Search for the cell housing the specified text and yield its (x, y) center coordinate. 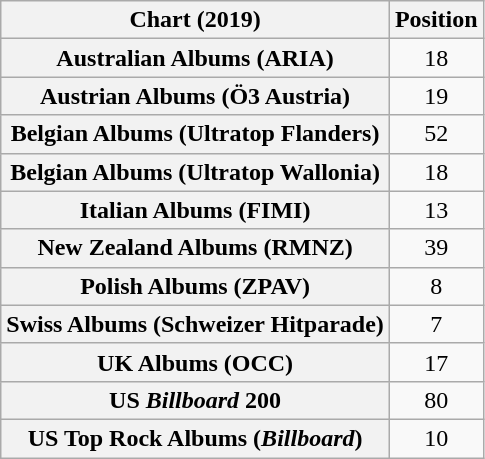
13 (436, 210)
80 (436, 400)
8 (436, 286)
UK Albums (OCC) (196, 362)
Position (436, 20)
52 (436, 134)
Austrian Albums (Ö3 Austria) (196, 96)
Australian Albums (ARIA) (196, 58)
New Zealand Albums (RMNZ) (196, 248)
10 (436, 438)
Chart (2019) (196, 20)
Belgian Albums (Ultratop Wallonia) (196, 172)
19 (436, 96)
39 (436, 248)
Swiss Albums (Schweizer Hitparade) (196, 324)
US Top Rock Albums (Billboard) (196, 438)
7 (436, 324)
17 (436, 362)
US Billboard 200 (196, 400)
Italian Albums (FIMI) (196, 210)
Polish Albums (ZPAV) (196, 286)
Belgian Albums (Ultratop Flanders) (196, 134)
